Pinpoint the cell where the given text exists, returning its (X, Y) midpoint coordinate. 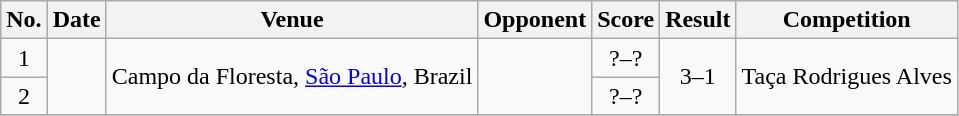
No. (24, 20)
3–1 (698, 77)
Score (626, 20)
1 (24, 58)
Result (698, 20)
Venue (292, 20)
Taça Rodrigues Alves (846, 77)
Date (76, 20)
Campo da Floresta, São Paulo, Brazil (292, 77)
2 (24, 96)
Opponent (535, 20)
Competition (846, 20)
